Output the [X, Y] coordinate of the center of the cell containing the given text.  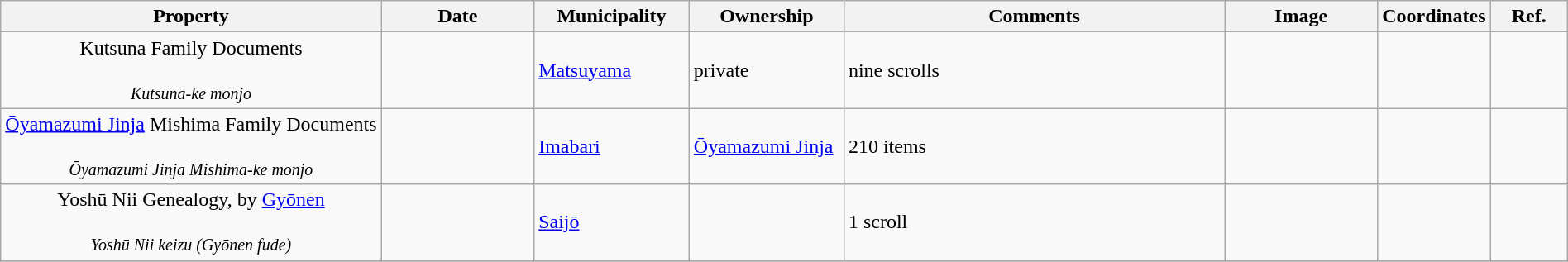
1 scroll [1034, 222]
Ōyamazumi Jinja [766, 146]
Image [1302, 17]
210 items [1034, 146]
Date [457, 17]
Ref. [1528, 17]
Kutsuna Family DocumentsKutsuna-ke monjo [191, 70]
Imabari [612, 146]
nine scrolls [1034, 70]
Coordinates [1434, 17]
Municipality [612, 17]
Comments [1034, 17]
Yoshū Nii Genealogy, by GyōnenYoshū Nii keizu (Gyōnen fude) [191, 222]
Saijō [612, 222]
Matsuyama [612, 70]
Ownership [766, 17]
Property [191, 17]
Ōyamazumi Jinja Mishima Family DocumentsŌyamazumi Jinja Mishima-ke monjo [191, 146]
private [766, 70]
